Detect which cell encompasses the target text, then output its [X, Y] center coordinate. 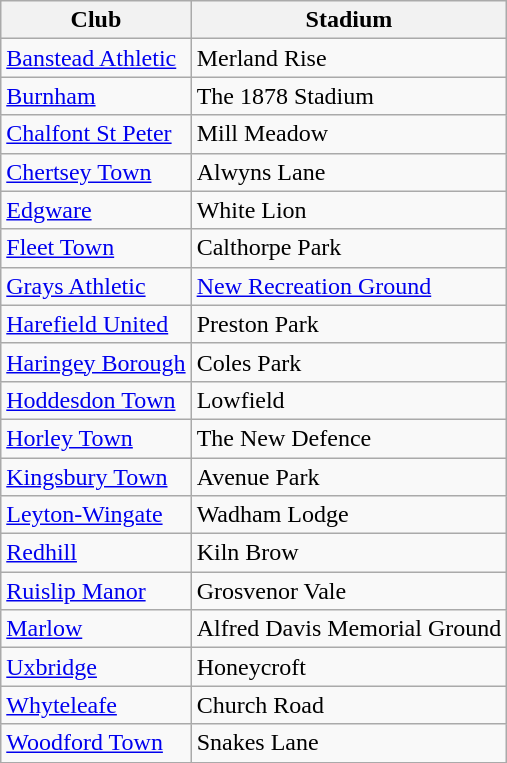
Woodford Town [96, 743]
Hoddesdon Town [96, 400]
Leyton-Wingate [96, 515]
Club [96, 20]
Grosvenor Vale [349, 591]
Stadium [349, 20]
Snakes Lane [349, 743]
Calthorpe Park [349, 248]
Harefield United [96, 324]
Edgware [96, 210]
Church Road [349, 705]
Haringey Borough [96, 362]
Mill Meadow [349, 134]
Alwyns Lane [349, 172]
Uxbridge [96, 667]
Fleet Town [96, 248]
Merland Rise [349, 58]
Whyteleafe [96, 705]
Redhill [96, 553]
Chalfont St Peter [96, 134]
The 1878 Stadium [349, 96]
Chertsey Town [96, 172]
Banstead Athletic [96, 58]
Kingsbury Town [96, 477]
The New Defence [349, 438]
Preston Park [349, 324]
Wadham Lodge [349, 515]
Coles Park [349, 362]
Avenue Park [349, 477]
White Lion [349, 210]
Horley Town [96, 438]
Burnham [96, 96]
Kiln Brow [349, 553]
Grays Athletic [96, 286]
New Recreation Ground [349, 286]
Honeycroft [349, 667]
Alfred Davis Memorial Ground [349, 629]
Ruislip Manor [96, 591]
Lowfield [349, 400]
Marlow [96, 629]
